Find where the given text appears and provide that cell's center as [x, y] coordinate. 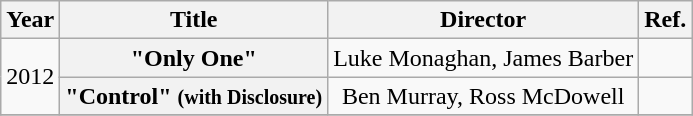
Title [194, 20]
Ben Murray, Ross McDowell [484, 96]
Luke Monaghan, James Barber [484, 58]
2012 [30, 77]
Year [30, 20]
"Control" (with Disclosure) [194, 96]
Ref. [666, 20]
"Only One" [194, 58]
Director [484, 20]
